Determine the [x, y] coordinate at the center of the cell enclosing the given text.  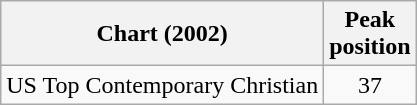
Peakposition [370, 34]
US Top Contemporary Christian [162, 85]
Chart (2002) [162, 34]
37 [370, 85]
